Pinpoint the cell where the given text exists, returning its [x, y] midpoint coordinate. 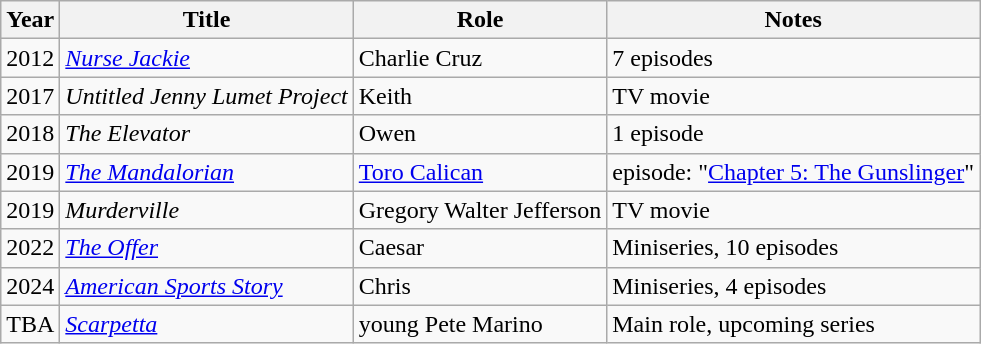
2017 [30, 96]
Owen [480, 134]
Chris [480, 286]
American Sports Story [206, 286]
Untitled Jenny Lumet Project [206, 96]
Miniseries, 10 episodes [794, 248]
Miniseries, 4 episodes [794, 286]
Gregory Walter Jefferson [480, 210]
Nurse Jackie [206, 58]
1 episode [794, 134]
Notes [794, 20]
Murderville [206, 210]
TBA [30, 324]
The Offer [206, 248]
Main role, upcoming series [794, 324]
young Pete Marino [480, 324]
Scarpetta [206, 324]
Year [30, 20]
2018 [30, 134]
2024 [30, 286]
The Mandalorian [206, 172]
Role [480, 20]
Keith [480, 96]
Toro Calican [480, 172]
episode: "Chapter 5: The Gunslinger" [794, 172]
2012 [30, 58]
Charlie Cruz [480, 58]
Title [206, 20]
Caesar [480, 248]
2022 [30, 248]
7 episodes [794, 58]
The Elevator [206, 134]
